Identify which cell holds the provided text, then report its [x, y] central coordinate. 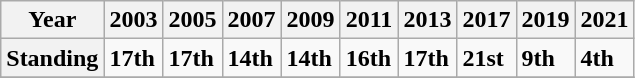
2009 [310, 20]
2013 [428, 20]
2011 [369, 20]
Standing [52, 58]
2003 [134, 20]
2017 [486, 20]
Year [52, 20]
2019 [546, 20]
16th [369, 58]
2021 [604, 20]
9th [546, 58]
21st [486, 58]
2005 [192, 20]
4th [604, 58]
2007 [252, 20]
